For the text-containing cell, return its midpoint in [x, y] coordinate format. 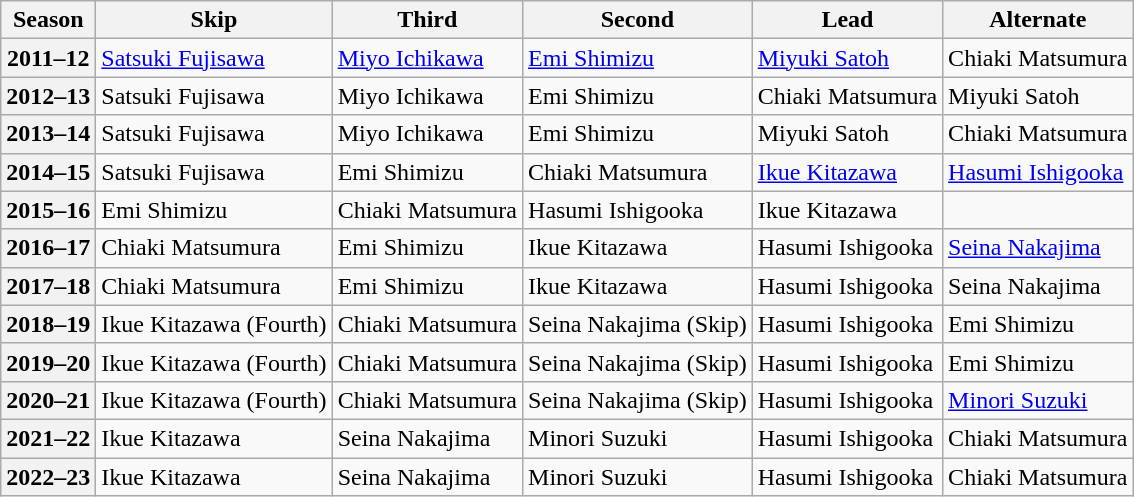
2020–21 [48, 400]
2017–18 [48, 286]
2015–16 [48, 210]
Second [638, 20]
Season [48, 20]
Alternate [1038, 20]
Skip [214, 20]
2018–19 [48, 324]
2013–14 [48, 134]
2011–12 [48, 58]
2019–20 [48, 362]
2014–15 [48, 172]
2016–17 [48, 248]
2012–13 [48, 96]
Lead [847, 20]
Third [427, 20]
2022–23 [48, 477]
2021–22 [48, 438]
